Determine the (X, Y) coordinate at the center of the cell enclosing the given text.  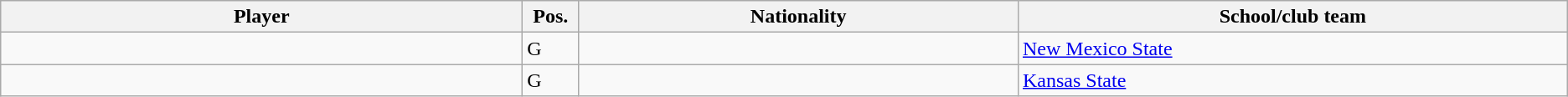
Kansas State (1292, 80)
Nationality (799, 17)
Player (261, 17)
Pos. (551, 17)
School/club team (1292, 17)
New Mexico State (1292, 48)
